Return (X, Y) of the center of cell containing provided text 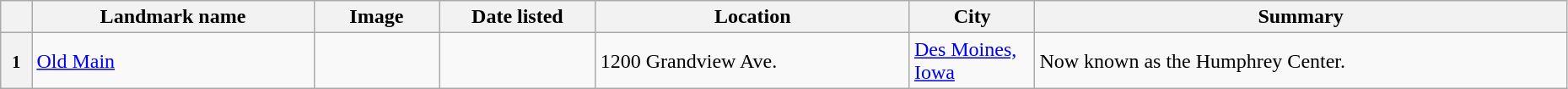
1200 Grandview Ave. (752, 61)
City (972, 17)
Des Moines, Iowa (972, 61)
Now known as the Humphrey Center. (1301, 61)
Date listed (518, 17)
Location (752, 17)
Summary (1301, 17)
Image (376, 17)
1 (17, 61)
Landmark name (173, 17)
Old Main (173, 61)
